Scan for the cell matching the given text and deliver its (X, Y) coordinate at center. 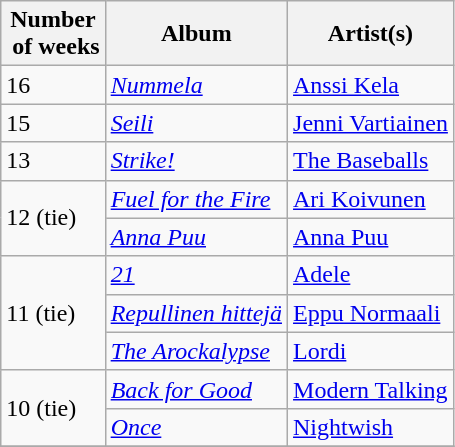
Nightwish (371, 427)
Back for Good (196, 389)
The Baseballs (371, 161)
Ari Koivunen (371, 199)
Eppu Normaali (371, 313)
Nummela (196, 85)
Number of weeks (53, 34)
The Arockalypse (196, 351)
Adele (371, 275)
15 (53, 123)
21 (196, 275)
13 (53, 161)
Repullinen hittejä (196, 313)
Fuel for the Fire (196, 199)
10 (tie) (53, 408)
12 (tie) (53, 218)
Anssi Kela (371, 85)
Once (196, 427)
Lordi (371, 351)
Modern Talking (371, 389)
Artist(s) (371, 34)
16 (53, 85)
11 (tie) (53, 313)
Seili (196, 123)
Strike! (196, 161)
Album (196, 34)
Jenni Vartiainen (371, 123)
